Detect which cell encompasses the target text, then output its (x, y) center coordinate. 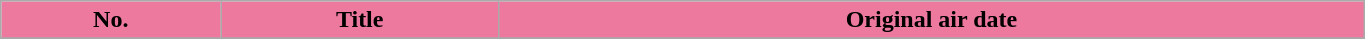
Original air date (932, 20)
No. (111, 20)
Title (360, 20)
